Locate the cell with the specified text and output its [x, y] center coordinate. 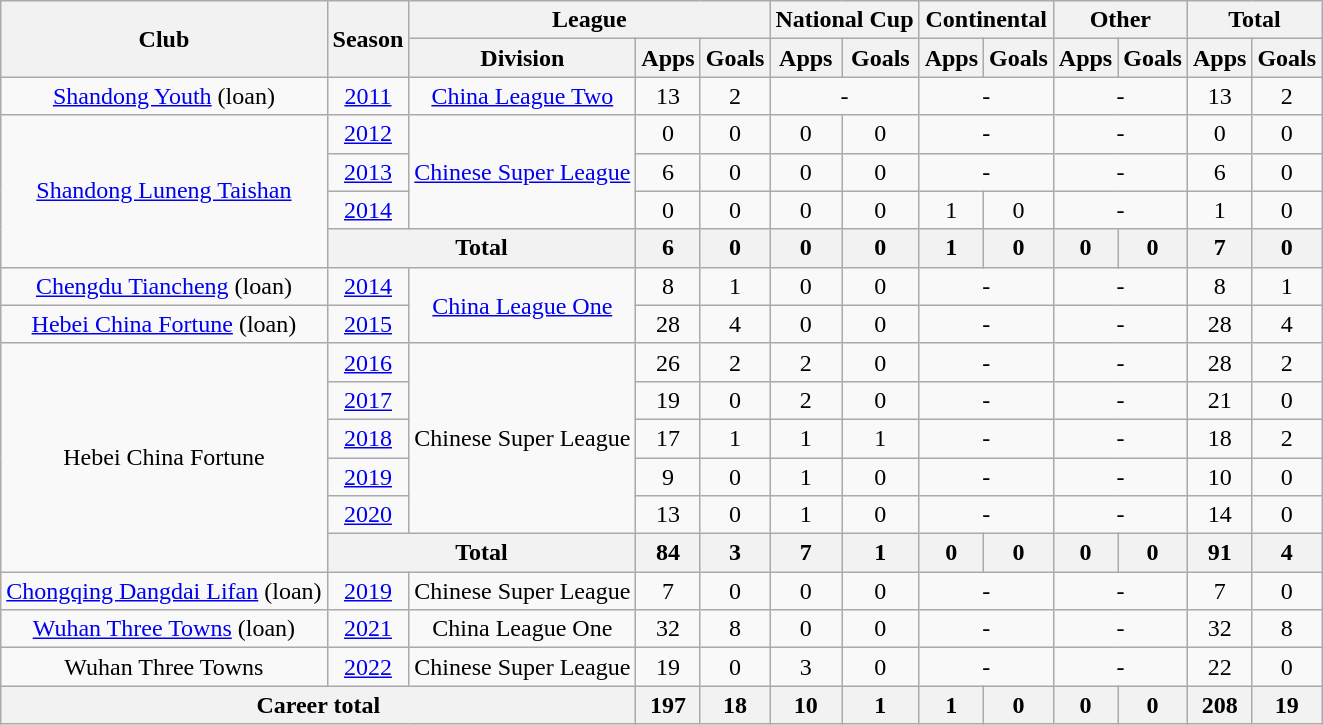
Shandong Luneng Taishan [164, 191]
197 [668, 705]
Wuhan Three Towns [164, 667]
17 [668, 438]
2020 [368, 515]
2017 [368, 400]
Continental [986, 20]
Chengdu Tiancheng (loan) [164, 286]
26 [668, 362]
Hebei China Fortune (loan) [164, 324]
National Cup [844, 20]
Season [368, 39]
2011 [368, 96]
84 [668, 553]
22 [1219, 667]
9 [668, 477]
91 [1219, 553]
Hebei China Fortune [164, 457]
Wuhan Three Towns (loan) [164, 629]
2013 [368, 172]
Division [522, 58]
2021 [368, 629]
Other [1120, 20]
2018 [368, 438]
21 [1219, 400]
208 [1219, 705]
14 [1219, 515]
2015 [368, 324]
2016 [368, 362]
Club [164, 39]
2012 [368, 134]
Chongqing Dangdai Lifan (loan) [164, 591]
2022 [368, 667]
League [590, 20]
Shandong Youth (loan) [164, 96]
Career total [318, 705]
China League Two [522, 96]
